Pinpoint the cell where the given text exists, returning its [X, Y] midpoint coordinate. 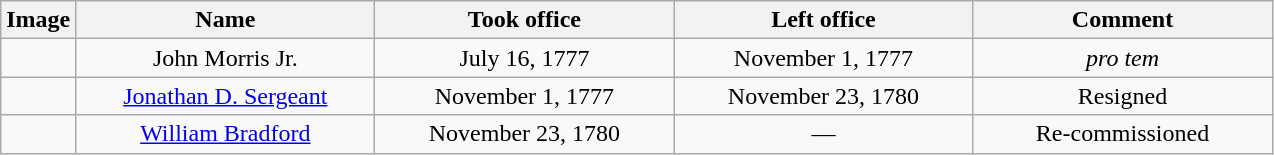
Name [226, 20]
— [824, 134]
Re-commissioned [1122, 134]
pro tem [1122, 58]
July 16, 1777 [524, 58]
Left office [824, 20]
Took office [524, 20]
Comment [1122, 20]
Jonathan D. Sergeant [226, 96]
John Morris Jr. [226, 58]
Image [38, 20]
William Bradford [226, 134]
Resigned [1122, 96]
